From the cell containing the given text, extract its center point as [x, y] coordinate. 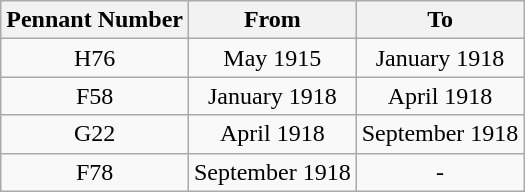
H76 [95, 58]
To [440, 20]
May 1915 [272, 58]
F58 [95, 96]
F78 [95, 172]
- [440, 172]
Pennant Number [95, 20]
G22 [95, 134]
From [272, 20]
